Identify which cell holds the provided text, then report its (x, y) central coordinate. 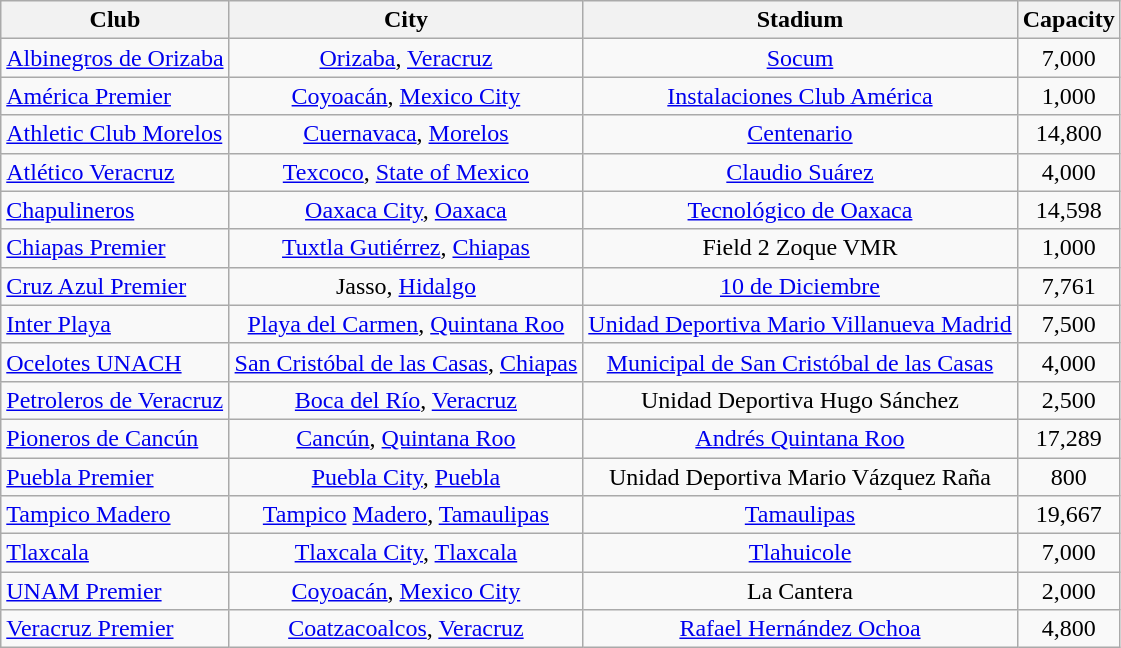
Club (115, 20)
2,000 (1068, 591)
800 (1068, 477)
Inter Playa (115, 324)
Tuxtla Gutiérrez, Chiapas (406, 248)
Puebla City, Puebla (406, 477)
Athletic Club Morelos (115, 134)
Andrés Quintana Roo (800, 438)
Cancún, Quintana Roo (406, 438)
7,500 (1068, 324)
17,289 (1068, 438)
Veracruz Premier (115, 629)
4,800 (1068, 629)
Cuernavaca, Morelos (406, 134)
Tamaulipas (800, 515)
Petroleros de Veracruz (115, 400)
Tlahuicole (800, 553)
Chiapas Premier (115, 248)
Playa del Carmen, Quintana Roo (406, 324)
Coatzacoalcos, Veracruz (406, 629)
Tampico Madero (115, 515)
Chapulineros (115, 210)
14,598 (1068, 210)
Centenario (800, 134)
Orizaba, Veracruz (406, 58)
Rafael Hernández Ochoa (800, 629)
Jasso, Hidalgo (406, 286)
La Cantera (800, 591)
Claudio Suárez (800, 172)
City (406, 20)
Stadium (800, 20)
Field 2 Zoque VMR (800, 248)
2,500 (1068, 400)
10 de Diciembre (800, 286)
19,667 (1068, 515)
Albinegros de Orizaba (115, 58)
Municipal de San Cristóbal de las Casas (800, 362)
Cruz Azul Premier (115, 286)
San Cristóbal de las Casas, Chiapas (406, 362)
Oaxaca City, Oaxaca (406, 210)
Instalaciones Club América (800, 96)
Capacity (1068, 20)
Unidad Deportiva Mario Vázquez Raña (800, 477)
Socum (800, 58)
América Premier (115, 96)
Boca del Río, Veracruz (406, 400)
Tlaxcala City, Tlaxcala (406, 553)
Pioneros de Cancún (115, 438)
Texcoco, State of Mexico (406, 172)
Tecnológico de Oaxaca (800, 210)
Puebla Premier (115, 477)
Ocelotes UNACH (115, 362)
Unidad Deportiva Hugo Sánchez (800, 400)
UNAM Premier (115, 591)
7,761 (1068, 286)
Unidad Deportiva Mario Villanueva Madrid (800, 324)
Atlético Veracruz (115, 172)
Tampico Madero, Tamaulipas (406, 515)
Tlaxcala (115, 553)
14,800 (1068, 134)
